Identify which cell holds the provided text, then report its (X, Y) central coordinate. 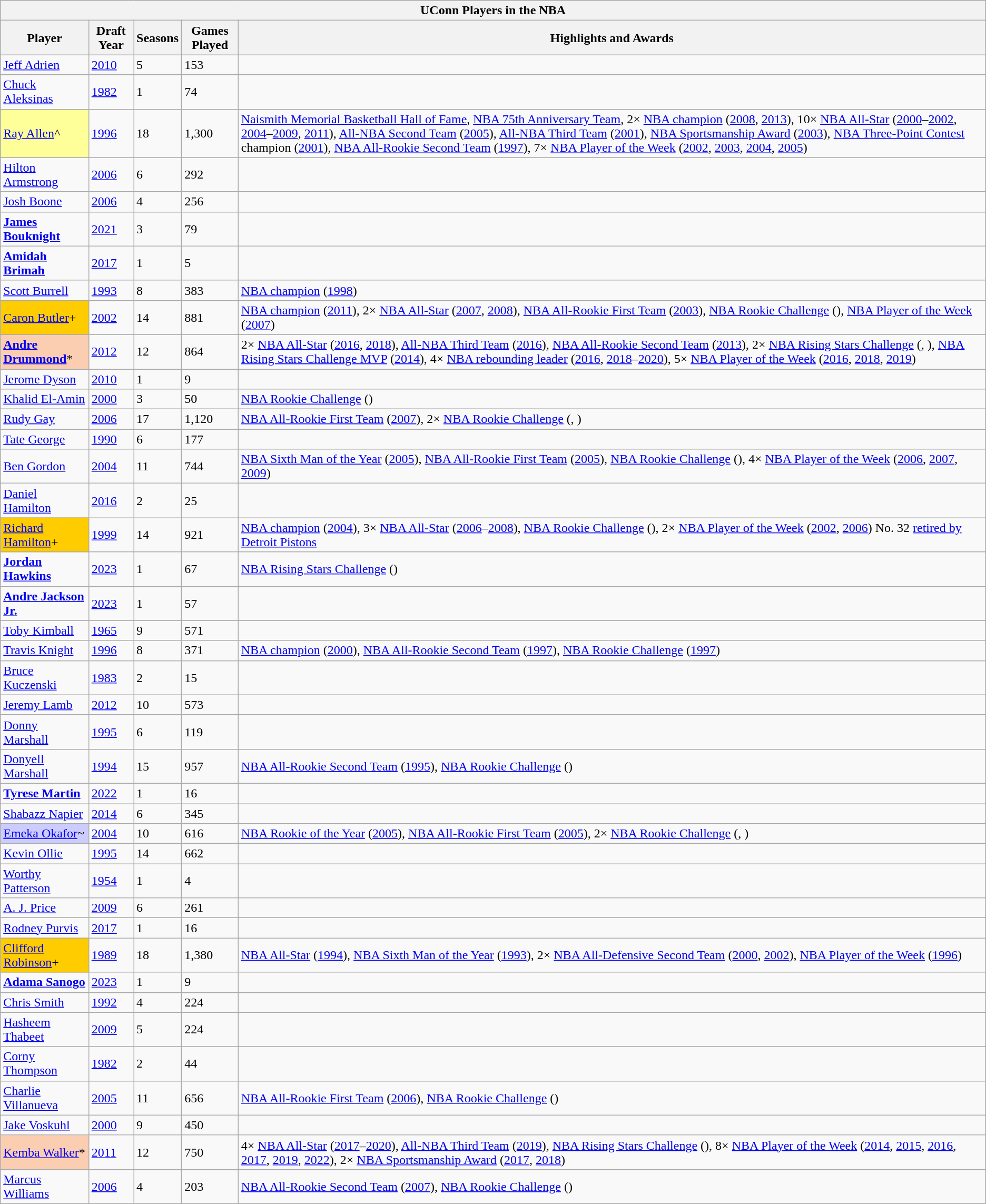
Amidah Brimah (44, 263)
67 (210, 569)
Bruce Kuczenski (44, 677)
292 (210, 175)
957 (210, 766)
NBA Rising Stars Challenge () (612, 569)
1993 (111, 290)
Ben Gordon (44, 467)
Jake Voskuhl (44, 1125)
74 (210, 92)
NBA All-Rookie Second Team (1995), NBA Rookie Challenge () (612, 766)
Tyrese Martin (44, 793)
Chuck Aleksinas (44, 92)
1,380 (210, 955)
Emeka Okafor~ (44, 834)
573 (210, 705)
881 (210, 317)
744 (210, 467)
Hilton Armstrong (44, 175)
NBA All-Rookie First Team (2007), 2× NBA Rookie Challenge (, ) (612, 419)
Jerome Dyson (44, 379)
153 (210, 65)
50 (210, 399)
1965 (111, 630)
NBA champion (2011), 2× NBA All-Star (2007, 2008), NBA All-Rookie First Team (2003), NBA Rookie Challenge (), NBA Player of the Week (2007) (612, 317)
Shabazz Napier (44, 814)
1,120 (210, 419)
1,300 (210, 133)
Games Played (210, 38)
Rudy Gay (44, 419)
1954 (111, 881)
NBA champion (2000), NBA All-Rookie Second Team (1997), NBA Rookie Challenge (1997) (612, 650)
Andre Jackson Jr. (44, 604)
NBA Rookie Challenge () (612, 399)
Jordan Hawkins (44, 569)
Charlie Villanueva (44, 1098)
Jeff Adrien (44, 65)
Marcus Williams (44, 1186)
Rodney Purvis (44, 928)
383 (210, 290)
750 (210, 1152)
57 (210, 604)
79 (210, 229)
NBA All-Rookie First Team (2006), NBA Rookie Challenge () (612, 1098)
656 (210, 1098)
Donyell Marshall (44, 766)
2011 (111, 1152)
203 (210, 1186)
2022 (111, 793)
345 (210, 814)
NBA champion (2004), 3× NBA All-Star (2006–2008), NBA Rookie Challenge (), 2× NBA Player of the Week (2002, 2006) No. 32 retired by Detroit Pistons (612, 535)
17 (158, 419)
Daniel Hamilton (44, 500)
662 (210, 854)
Player (44, 38)
James Bouknight (44, 229)
Andre Drummond* (44, 352)
Caron Butler+ (44, 317)
Seasons (158, 38)
Highlights and Awards (612, 38)
Toby Kimball (44, 630)
Worthy Patterson (44, 881)
Donny Marshall (44, 732)
2014 (111, 814)
Clifford Robinson+ (44, 955)
Draft Year (111, 38)
119 (210, 732)
Adama Sanogo (44, 982)
371 (210, 650)
Hasheem Thabeet (44, 1029)
Khalid El-Amin (44, 399)
2002 (111, 317)
Chris Smith (44, 1002)
Travis Knight (44, 650)
NBA Sixth Man of the Year (2005), NBA All-Rookie First Team (2005), NBA Rookie Challenge (), 4× NBA Player of the Week (2006, 2007, 2009) (612, 467)
Josh Boone (44, 202)
571 (210, 630)
2021 (111, 229)
25 (210, 500)
1992 (111, 1002)
256 (210, 202)
Kemba Walker* (44, 1152)
261 (210, 908)
Scott Burrell (44, 290)
616 (210, 834)
2016 (111, 500)
921 (210, 535)
UConn Players in the NBA (493, 11)
NBA All-Star (1994), NBA Sixth Man of the Year (1993), 2× NBA All-Defensive Second Team (2000, 2002), NBA Player of the Week (1996) (612, 955)
Jeremy Lamb (44, 705)
Ray Allen^ (44, 133)
864 (210, 352)
A. J. Price (44, 908)
1994 (111, 766)
450 (210, 1125)
1989 (111, 955)
NBA Rookie of the Year (2005), NBA All-Rookie First Team (2005), 2× NBA Rookie Challenge (, ) (612, 834)
1983 (111, 677)
Richard Hamilton+ (44, 535)
44 (210, 1064)
177 (210, 439)
Corny Thompson (44, 1064)
Kevin Ollie (44, 854)
NBA All-Rookie Second Team (2007), NBA Rookie Challenge () (612, 1186)
NBA champion (1998) (612, 290)
2005 (111, 1098)
1990 (111, 439)
Tate George (44, 439)
1999 (111, 535)
